Locate the cell with the specified text and output its [X, Y] center coordinate. 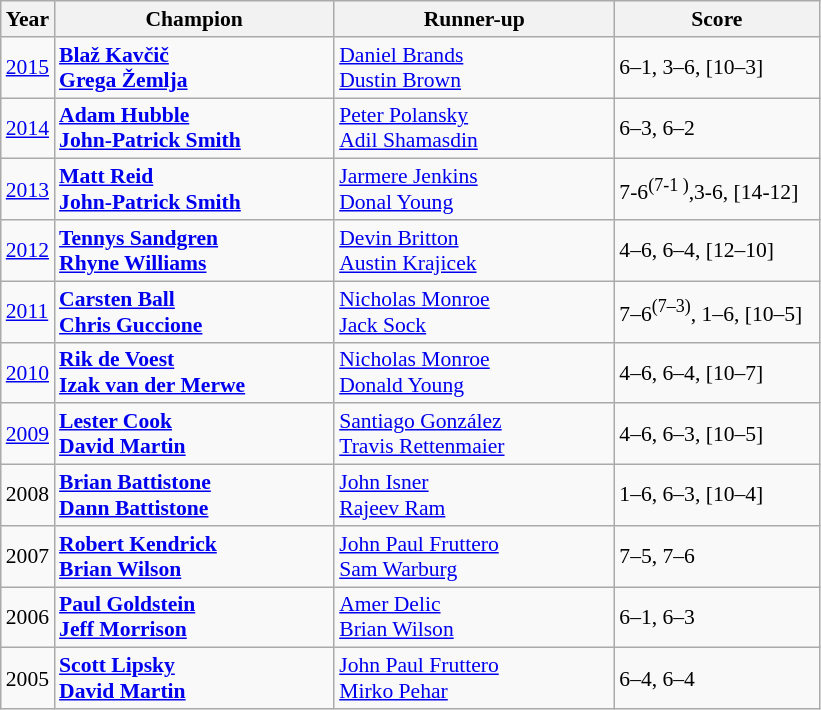
4–6, 6–3, [10–5] [716, 434]
Carsten Ball Chris Guccione [194, 312]
Scott Lipsky David Martin [194, 678]
4–6, 6–4, [10–7] [716, 372]
Santiago González Travis Rettenmaier [474, 434]
Peter Polansky Adil Shamasdin [474, 128]
Paul Goldstein Jeff Morrison [194, 618]
7–6(7–3), 1–6, [10–5] [716, 312]
2015 [28, 68]
2005 [28, 678]
Champion [194, 19]
7–5, 7–6 [716, 556]
Year [28, 19]
6–4, 6–4 [716, 678]
2007 [28, 556]
Adam Hubble John-Patrick Smith [194, 128]
2011 [28, 312]
Nicholas Monroe Jack Sock [474, 312]
1–6, 6–3, [10–4] [716, 496]
Score [716, 19]
7-6(7-1 ),3-6, [14-12] [716, 190]
2006 [28, 618]
Devin Britton Austin Krajicek [474, 250]
2009 [28, 434]
Tennys Sandgren Rhyne Williams [194, 250]
6–1, 3–6, [10–3] [716, 68]
6–3, 6–2 [716, 128]
Daniel Brands Dustin Brown [474, 68]
6–1, 6–3 [716, 618]
2013 [28, 190]
John Paul Fruttero Mirko Pehar [474, 678]
Rik de Voest Izak van der Merwe [194, 372]
John Paul Fruttero Sam Warburg [474, 556]
Brian Battistone Dann Battistone [194, 496]
Lester Cook David Martin [194, 434]
Runner-up [474, 19]
Matt Reid John-Patrick Smith [194, 190]
Robert Kendrick Brian Wilson [194, 556]
2014 [28, 128]
2010 [28, 372]
Amer Delic Brian Wilson [474, 618]
Jarmere Jenkins Donal Young [474, 190]
Blaž Kavčič Grega Žemlja [194, 68]
Nicholas Monroe Donald Young [474, 372]
4–6, 6–4, [12–10] [716, 250]
2008 [28, 496]
2012 [28, 250]
John Isner Rajeev Ram [474, 496]
